Find where the given text appears and provide that cell's center as (X, Y) coordinate. 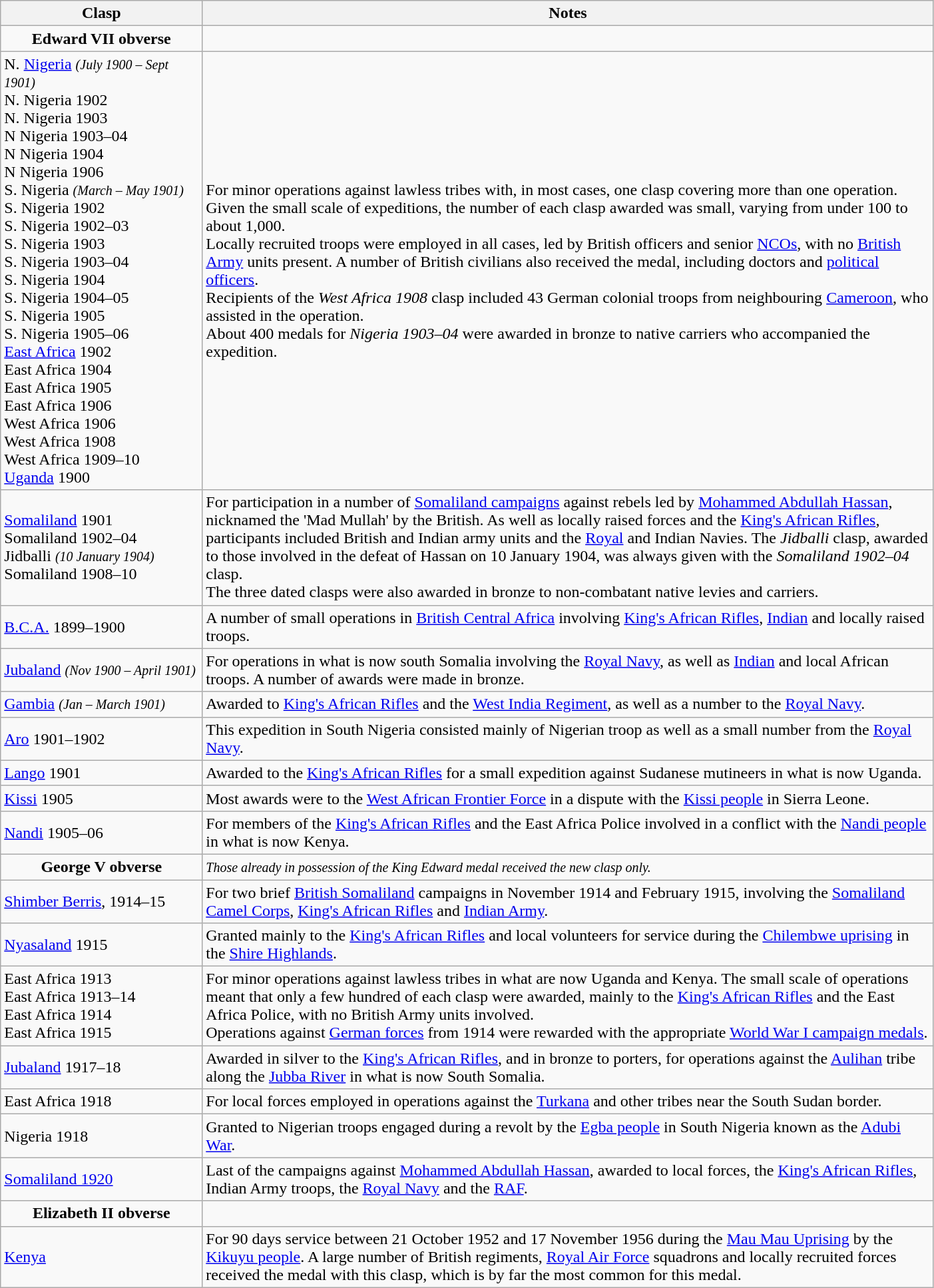
This expedition in South Nigeria consisted mainly of Nigerian troop as well as a small number from the Royal Navy. (569, 739)
Somaliland 1920 (101, 1180)
Shimber Berris, 1914–15 (101, 901)
Granted mainly to the King's African Rifles and local volunteers for service during the Chilembwe uprising in the Shire Highlands. (569, 945)
Lango 1901 (101, 773)
Jubaland (Nov 1900 – April 1901) (101, 670)
Notes (569, 13)
Granted to Nigerian troops engaged during a revolt by the Egba people in South Nigeria known as the Adubi War. (569, 1136)
Nigeria 1918 (101, 1136)
Nyasaland 1915 (101, 945)
East Africa 1918 (101, 1102)
Aro 1901–1902 (101, 739)
Gambia (Jan – March 1901) (101, 704)
Awarded to the King's African Rifles for a small expedition against Sudanese mutineers in what is now Uganda. (569, 773)
Most awards were to the West African Frontier Force in a dispute with the Kissi people in Sierra Leone. (569, 798)
Nandi 1905–06 (101, 832)
East Africa 1913East Africa 1913–14East Africa 1914East Africa 1915 (101, 1006)
Those already in possession of the King Edward medal received the new clasp only. (569, 867)
Elizabeth II obverse (101, 1213)
A number of small operations in British Central Africa involving King's African Rifles, Indian and locally raised troops. (569, 627)
Edward VII obverse (101, 39)
For local forces employed in operations against the Turkana and other tribes near the South Sudan border. (569, 1102)
Kenya (101, 1257)
Kissi 1905 (101, 798)
Jubaland 1917–18 (101, 1068)
For members of the King's African Rifles and the East Africa Police involved in a conflict with the Nandi people in what is now Kenya. (569, 832)
Clasp (101, 13)
George V obverse (101, 867)
Somaliland 1901Somaliland 1902–04Jidballi (10 January 1904)Somaliland 1908–10 (101, 547)
B.C.A. 1899–1900 (101, 627)
Awarded to King's African Rifles and the West India Regiment, as well as a number to the Royal Navy. (569, 704)
